Extract the (X, Y) coordinate from the center of the cell holding the provided text.  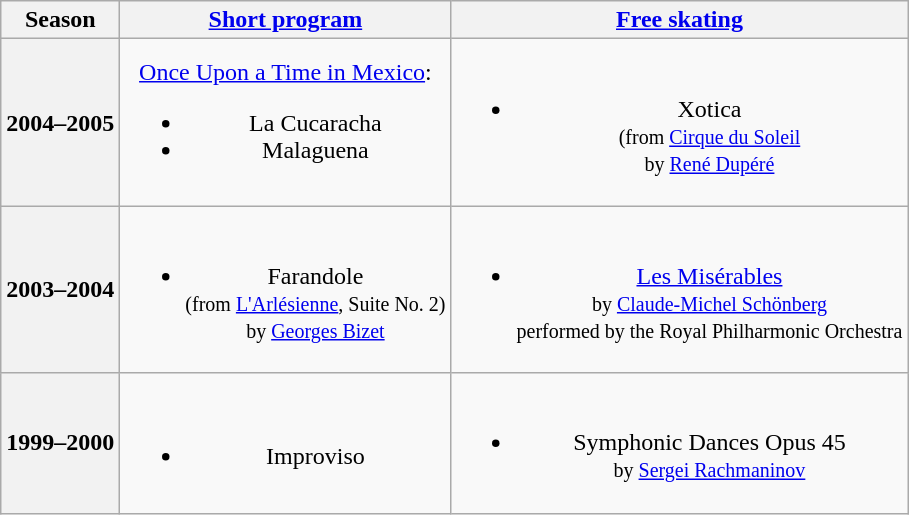
2004–2005 (60, 122)
Xotica (from Cirque du Soleil by René Dupéré (680, 122)
2003–2004 (60, 290)
Season (60, 20)
Improviso (286, 443)
Farandole (from L'Arlésienne, Suite No. 2) by Georges Bizet (286, 290)
Les Misérables by Claude-Michel Schönberg performed by the Royal Philharmonic Orchestra (680, 290)
1999–2000 (60, 443)
Short program (286, 20)
Once Upon a Time in Mexico:La CucarachaMalaguena (286, 122)
Free skating (680, 20)
Symphonic Dances Opus 45 by Sergei Rachmaninov (680, 443)
